Scan for the cell matching the given text and deliver its [x, y] coordinate at center. 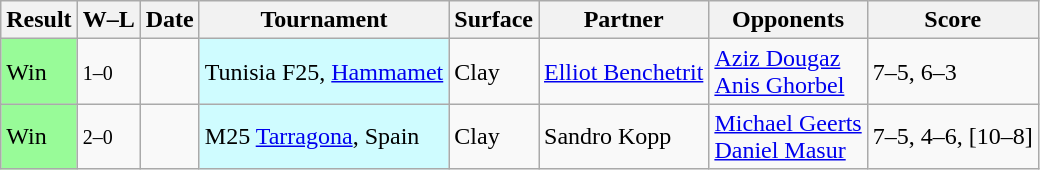
7–5, 4–6, [10–8] [952, 136]
W–L [108, 20]
1–0 [108, 72]
Surface [494, 20]
Opponents [788, 20]
2–0 [108, 136]
Date [170, 20]
Tournament [324, 20]
Score [952, 20]
Michael Geerts Daniel Masur [788, 136]
Partner [623, 20]
Aziz Dougaz Anis Ghorbel [788, 72]
Elliot Benchetrit [623, 72]
Result [39, 20]
Sandro Kopp [623, 136]
7–5, 6–3 [952, 72]
M25 Tarragona, Spain [324, 136]
Tunisia F25, Hammamet [324, 72]
